Pinpoint the cell where the given text exists, returning its [x, y] midpoint coordinate. 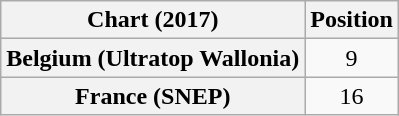
France (SNEP) [153, 96]
Position [352, 20]
9 [352, 58]
Chart (2017) [153, 20]
Belgium (Ultratop Wallonia) [153, 58]
16 [352, 96]
